Identify which cell holds the provided text, then report its [X, Y] central coordinate. 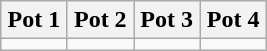
Pot 2 [100, 20]
Pot 4 [233, 20]
Pot 3 [167, 20]
Pot 1 [34, 20]
